Pinpoint the cell where the given text exists, returning its (X, Y) midpoint coordinate. 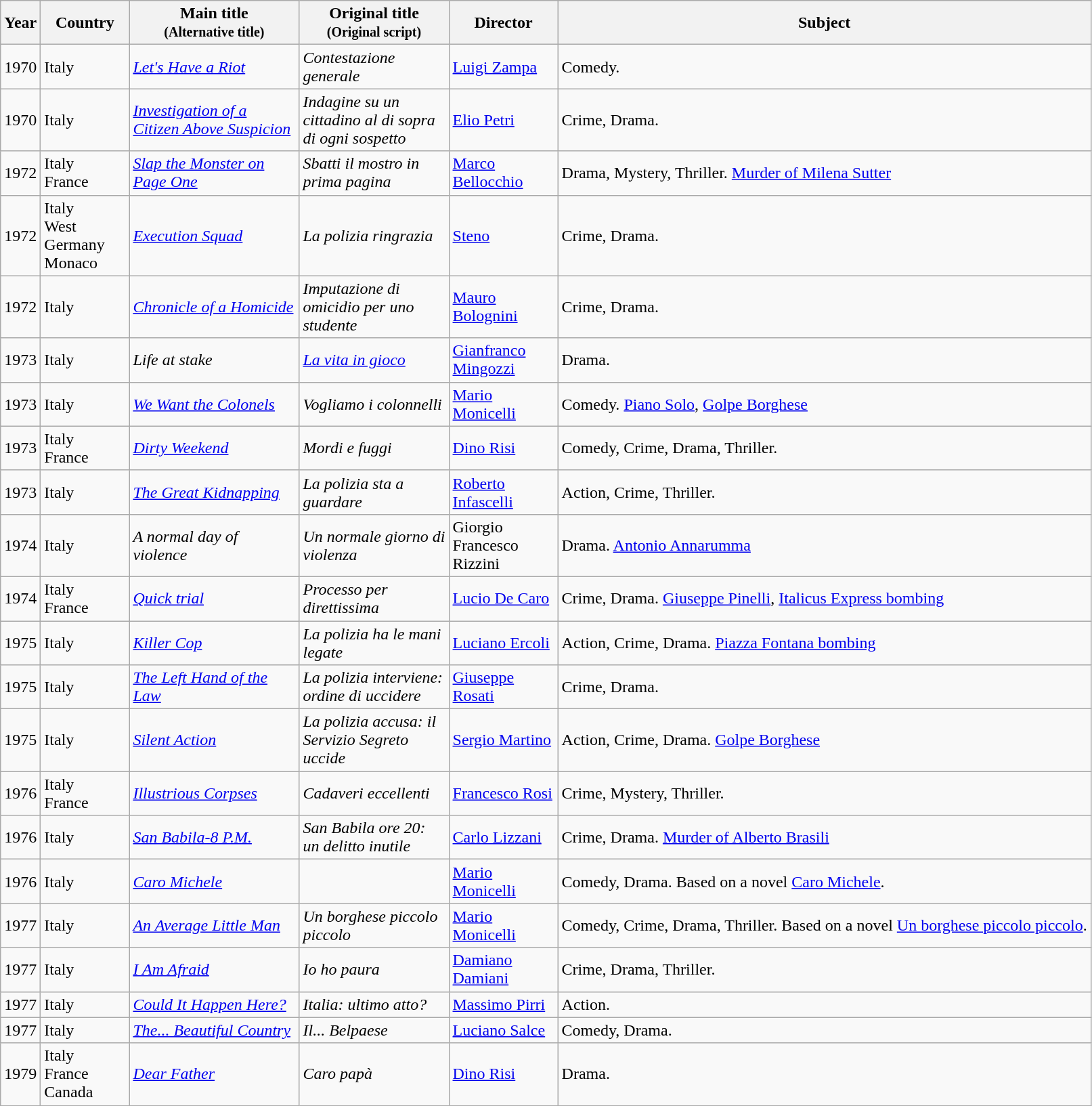
ItalyWest GermanyMonaco (85, 236)
Comedy, Crime, Drama, Thriller. (825, 448)
Action, Crime, Drama. Piazza Fontana bombing (825, 642)
Crime, Drama. Murder of Alberto Brasili (825, 837)
Main title(Alternative title) (214, 23)
Comedy, Drama. Based on a novel Caro Michele. (825, 882)
Cadaveri eccellenti (374, 794)
Gianfranco Mingozzi (504, 360)
Luigi Zampa (504, 66)
Subject (825, 23)
Comedy, Drama. (825, 1030)
Un normale giorno di violenza (374, 545)
Damiano Damiani (504, 970)
Sbatti il mostro in prima pagina (374, 173)
Imputazione di omicidio per uno studente (374, 307)
Caro Michele (214, 882)
Could It Happen Here? (214, 1004)
Luciano Ercoli (504, 642)
Carlo Lizzani (504, 837)
Action, Crime, Thriller. (825, 492)
Slap the Monster on Page One (214, 173)
Mauro Bolognini (504, 307)
A normal day of violence (214, 545)
Marco Bellocchio (504, 173)
Processo per direttissima (374, 599)
Un borghese piccolo piccolo (374, 925)
San Babila ore 20: un delitto inutile (374, 837)
The Left Hand of the Law (214, 687)
Indagine su un cittadino al di sopra di ogni sospetto (374, 120)
La polizia ha le mani legate (374, 642)
Steno (504, 236)
Il... Belpaese (374, 1030)
Investigation of a Citizen Above Suspicion (214, 120)
Dirty Weekend (214, 448)
La polizia ringrazia (374, 236)
Life at stake (214, 360)
Giorgio Francesco Rizzini (504, 545)
Giuseppe Rosati (504, 687)
Vogliamo i colonnelli (374, 404)
Crime, Drama, Thriller. (825, 970)
The... Beautiful Country (214, 1030)
1979 (20, 1074)
Comedy. Piano Solo, Golpe Borghese (825, 404)
La vita in gioco (374, 360)
Sergio Martino (504, 740)
Silent Action (214, 740)
La polizia interviene: ordine di uccidere (374, 687)
Let's Have a Riot (214, 66)
Roberto Infascelli (504, 492)
An Average Little Man (214, 925)
Chronicle of a Homicide (214, 307)
Caro papà (374, 1074)
La polizia sta a guardare (374, 492)
Crime, Mystery, Thriller. (825, 794)
Massimo Pirri (504, 1004)
Mordi e fuggi (374, 448)
Dear Father (214, 1074)
La polizia accusa: il Servizio Segreto uccide (374, 740)
Year (20, 23)
Io ho paura (374, 970)
Elio Petri (504, 120)
The Great Kidnapping (214, 492)
Contestazione generale (374, 66)
Killer Cop (214, 642)
Crime, Drama. Giuseppe Pinelli, Italicus Express bombing (825, 599)
Original title(Original script) (374, 23)
Lucio De Caro (504, 599)
Director (504, 23)
Italia: ultimo atto? (374, 1004)
Illustrious Corpses (214, 794)
Drama, Mystery, Thriller. Murder of Milena Sutter (825, 173)
We Want the Colonels (214, 404)
Comedy, Crime, Drama, Thriller. Based on a novel Un borghese piccolo piccolo. (825, 925)
ItalyFranceCanada (85, 1074)
Action, Crime, Drama. Golpe Borghese (825, 740)
I Am Afraid (214, 970)
San Babila-8 P.M. (214, 837)
Execution Squad (214, 236)
Luciano Salce (504, 1030)
Action. (825, 1004)
Francesco Rosi (504, 794)
Country (85, 23)
Comedy. (825, 66)
Drama. Antonio Annarumma (825, 545)
Quick trial (214, 599)
